From the cell containing the given text, extract its center point as (X, Y) coordinate. 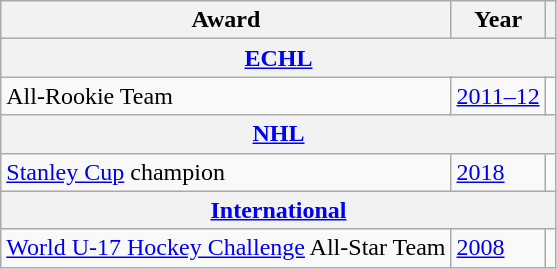
Year (498, 20)
International (278, 210)
Stanley Cup champion (226, 172)
Award (226, 20)
ECHL (278, 58)
2011–12 (498, 96)
2008 (498, 248)
NHL (278, 134)
2018 (498, 172)
All-Rookie Team (226, 96)
World U-17 Hockey Challenge All-Star Team (226, 248)
